Search for the cell housing the specified text and yield its [x, y] center coordinate. 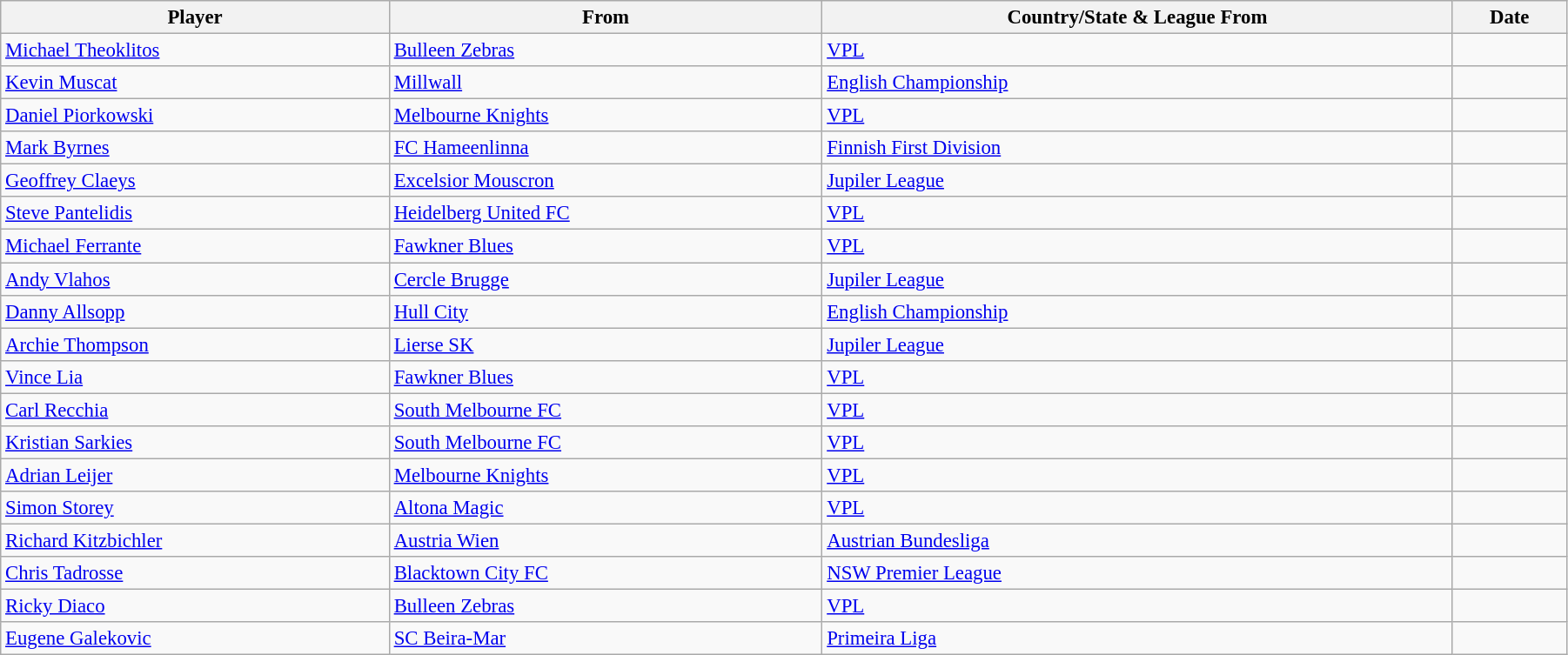
Michael Theoklitos [195, 50]
Primeira Liga [1137, 638]
Austria Wien [606, 540]
Kevin Muscat [195, 83]
Geoffrey Claeys [195, 181]
Andy Vlahos [195, 279]
Steve Pantelidis [195, 213]
Player [195, 17]
Daniel Piorkowski [195, 116]
Vince Lia [195, 377]
Altona Magic [606, 508]
Carl Recchia [195, 410]
Finnish First Division [1137, 148]
Kristian Sarkies [195, 443]
Heidelberg United FC [606, 213]
Michael Ferrante [195, 246]
Country/State & League From [1137, 17]
Millwall [606, 83]
Eugene Galekovic [195, 638]
Date [1509, 17]
Danny Allsopp [195, 311]
Mark Byrnes [195, 148]
NSW Premier League [1137, 573]
Excelsior Mouscron [606, 181]
Blacktown City FC [606, 573]
Lierse SK [606, 344]
From [606, 17]
Ricky Diaco [195, 606]
Archie Thompson [195, 344]
Hull City [606, 311]
Richard Kitzbichler [195, 540]
Simon Storey [195, 508]
Chris Tadrosse [195, 573]
SC Beira-Mar [606, 638]
Adrian Leijer [195, 475]
Cercle Brugge [606, 279]
Austrian Bundesliga [1137, 540]
FC Hameenlinna [606, 148]
